Identify which cell holds the provided text, then report its (x, y) central coordinate. 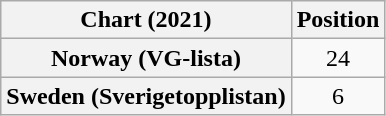
24 (338, 58)
6 (338, 96)
Position (338, 20)
Sweden (Sverigetopplistan) (146, 96)
Chart (2021) (146, 20)
Norway (VG-lista) (146, 58)
